Extract the (x, y) coordinate from the center of the cell holding the provided text.  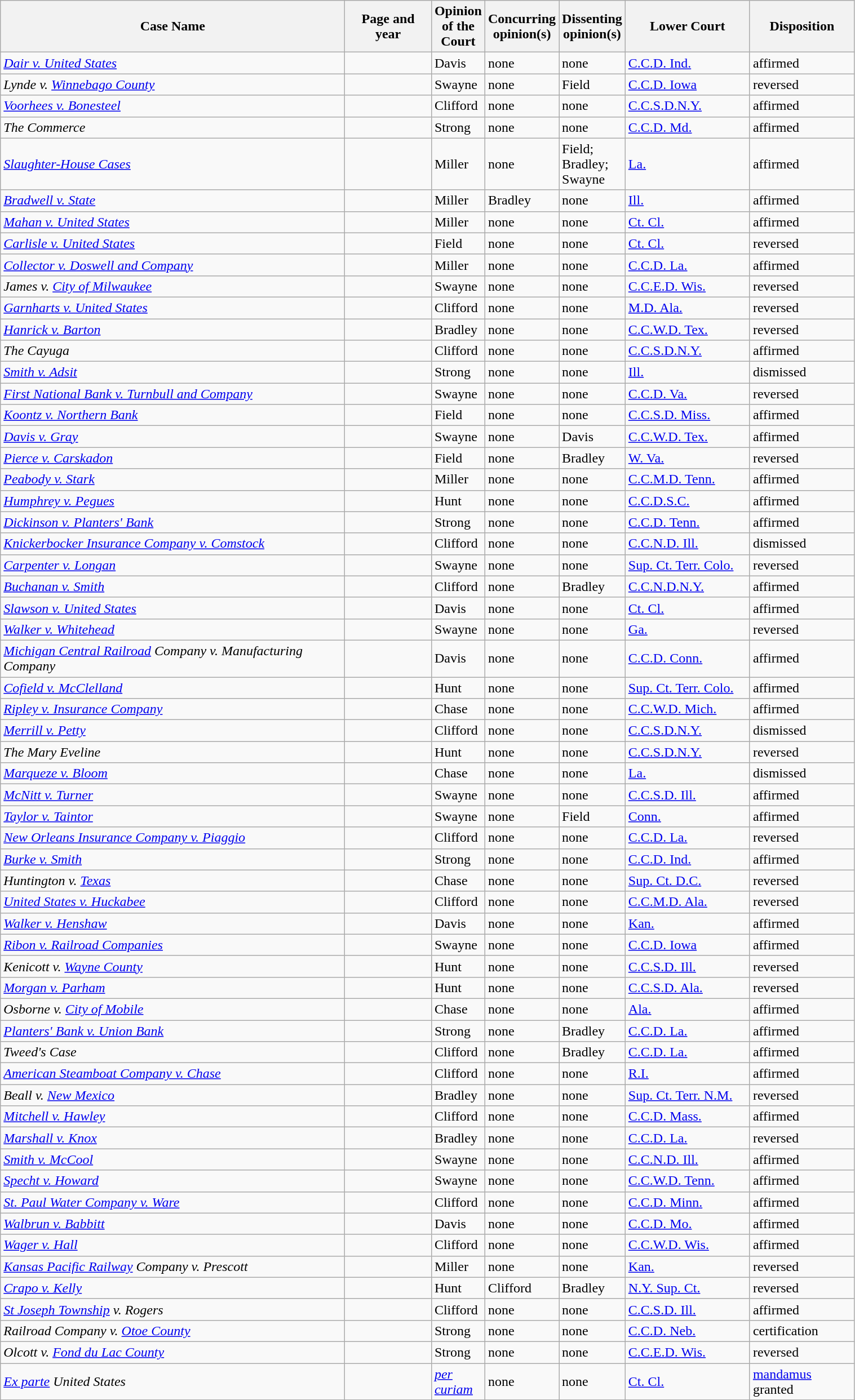
Marqueze v. Bloom (172, 774)
C.C.D. Mo. (688, 1224)
Lower Court (688, 26)
Kenicott v. Wayne County (172, 966)
Voorhees v. Bonesteel (172, 106)
R.I. (688, 1074)
Michigan Central Railroad Company v. Manufacturing Company (172, 658)
Dickinson v. Planters' Bank (172, 522)
Mitchell v. Hawley (172, 1117)
Page and year (388, 26)
Pierce v. Carskadon (172, 458)
C.C.D. Md. (688, 127)
C.C.S.D. Ala. (688, 988)
St. Paul Water Company v. Ware (172, 1202)
Ga. (688, 629)
Conn. (688, 816)
Carlisle v. United States (172, 243)
Marshall v. Knox (172, 1138)
Crapo v. Kelly (172, 1288)
American Steamboat Company v. Chase (172, 1074)
Beall v. New Mexico (172, 1095)
Sup. Ct. Terr. N.M. (688, 1095)
Merrill v. Petty (172, 731)
C.C.N.D.N.Y. (688, 586)
C.C.D.S.C. (688, 501)
C.C.M.D. Ala. (688, 902)
Buchanan v. Smith (172, 586)
per curiam (458, 1381)
Hanrick v. Barton (172, 330)
Concurring opinion(s) (522, 26)
C.C.D. Mass. (688, 1117)
Koontz v. Northern Bank (172, 415)
Dair v. United States (172, 63)
Burke v. Smith (172, 859)
Smith v. Adsit (172, 372)
St Joseph Township v. Rogers (172, 1309)
Walbrun v. Babbitt (172, 1224)
Kansas Pacific Railway Company v. Prescott (172, 1266)
Tweed's Case (172, 1052)
Dissenting opinion(s) (592, 26)
Osborne v. City of Mobile (172, 1009)
Wager v. Hall (172, 1245)
mandamus granted (801, 1381)
Collector v. Doswell and Company (172, 265)
Planters' Bank v. Union Bank (172, 1030)
Olcott v. Fond du Lac County (172, 1352)
New Orleans Insurance Company v. Piaggio (172, 838)
Davis v. Gray (172, 437)
Ripley v. Insurance Company (172, 709)
The Mary Eveline (172, 752)
Bradwell v. State (172, 201)
The Cayuga (172, 351)
N.Y. Sup. Ct. (688, 1288)
C.C.W.D. Tenn. (688, 1181)
Railroad Company v. Otoe County (172, 1331)
Carpenter v. Longan (172, 565)
Sup. Ct. D.C. (688, 881)
C.C.D. Tenn. (688, 522)
C.C.D. Va. (688, 394)
Ribon v. Railroad Companies (172, 945)
The Commerce (172, 127)
Knickerbocker Insurance Company v. Comstock (172, 544)
United States v. Huckabee (172, 902)
Lynde v. Winnebago County (172, 85)
C.C.D. Neb. (688, 1331)
Walker v. Henshaw (172, 923)
Morgan v. Parham (172, 988)
C.C.D. Conn. (688, 658)
C.C.S.D. Miss. (688, 415)
M.D. Ala. (688, 308)
Slaughter-House Cases (172, 164)
C.C.M.D. Tenn. (688, 479)
First National Bank v. Turnbull and Company (172, 394)
Cofield v. McClelland (172, 688)
C.C.W.D. Mich. (688, 709)
W. Va. (688, 458)
Garnharts v. United States (172, 308)
Field; Bradley; Swayne (592, 164)
Slawson v. United States (172, 608)
C.C.W.D. Wis. (688, 1245)
Smith v. McCool (172, 1159)
Disposition (801, 26)
James v. City of Milwaukee (172, 286)
Ex parte United States (172, 1381)
Mahan v. United States (172, 222)
Peabody v. Stark (172, 479)
Humphrey v. Pegues (172, 501)
certification (801, 1331)
Specht v. Howard (172, 1181)
Taylor v. Taintor (172, 816)
C.C.D. Minn. (688, 1202)
Huntington v. Texas (172, 881)
Ala. (688, 1009)
Walker v. Whitehead (172, 629)
McNitt v. Turner (172, 795)
Opinion of the Court (458, 26)
Case Name (172, 26)
